Output the [X, Y] coordinate of the center of the cell containing the given text.  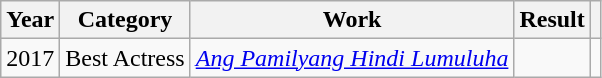
Work [352, 20]
Result [552, 20]
Year [30, 20]
2017 [30, 58]
Category [125, 20]
Ang Pamilyang Hindi Lumuluha [352, 58]
Best Actress [125, 58]
